Output the [x, y] coordinate of the center of the cell containing the given text.  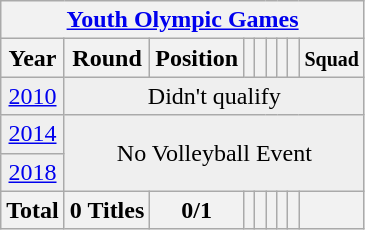
Didn't qualify [214, 96]
No Volleyball Event [214, 153]
Youth Olympic Games [183, 20]
Year [33, 58]
0 Titles [107, 210]
0/1 [197, 210]
Round [107, 58]
2014 [33, 134]
Squad [332, 58]
Total [33, 210]
2018 [33, 172]
Position [197, 58]
2010 [33, 96]
